Detect which cell encompasses the target text, then output its [X, Y] center coordinate. 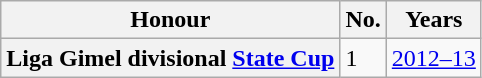
Liga Gimel divisional State Cup [170, 58]
Honour [170, 20]
2012–13 [434, 58]
1 [363, 58]
No. [363, 20]
Years [434, 20]
